Identify which cell holds the provided text, then report its [X, Y] central coordinate. 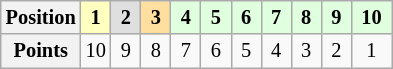
Position [41, 17]
Points [41, 51]
